Search for the cell housing the specified text and yield its (x, y) center coordinate. 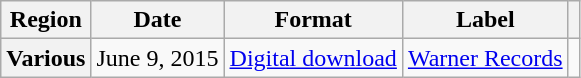
Date (158, 20)
Warner Records (485, 58)
Digital download (313, 58)
Format (313, 20)
Various (46, 58)
Label (485, 20)
June 9, 2015 (158, 58)
Region (46, 20)
